Return the [x, y] coordinate for the center point of the cell that contains the specified text.  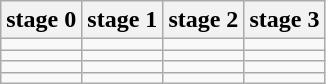
stage 1 [122, 20]
stage 0 [42, 20]
stage 2 [204, 20]
stage 3 [284, 20]
